Return the [x, y] coordinate for the center point of the cell that contains the specified text.  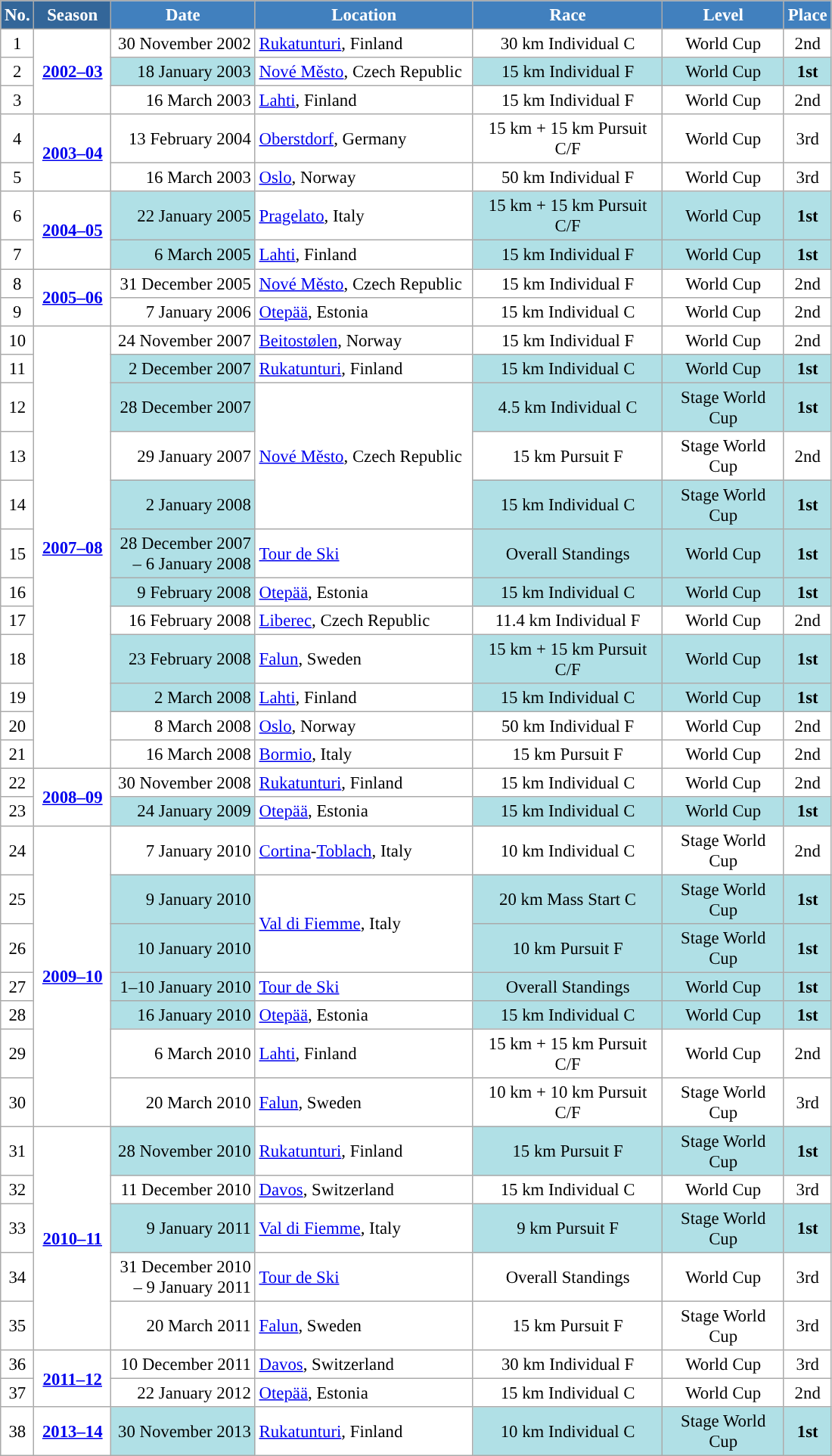
Liberec, Czech Republic [364, 621]
2 December 2007 [183, 368]
23 [17, 812]
16 March 2008 [183, 754]
2009–10 [73, 976]
7 January 2006 [183, 311]
11.4 km Individual F [567, 621]
30 [17, 1102]
31 [17, 1151]
Bormio, Italy [364, 754]
2011–12 [73, 1379]
24 [17, 850]
6 March 2010 [183, 1054]
11 [17, 368]
24 January 2009 [183, 812]
Season [73, 15]
10 km + 10 km Pursuit C/F [567, 1102]
2004–05 [73, 231]
28 November 2010 [183, 1151]
7 January 2010 [183, 850]
Location [364, 15]
4 [17, 139]
8 March 2008 [183, 726]
5 [17, 178]
18 January 2003 [183, 72]
28 December 2007 [183, 407]
10 km Individual C [567, 850]
10 km Pursuit F [567, 948]
27 [17, 987]
28 [17, 1015]
9 February 2008 [183, 592]
20 March 2011 [183, 1326]
35 [17, 1326]
14 [17, 505]
16 January 2010 [183, 1015]
22 January 2012 [183, 1393]
32 [17, 1190]
10 [17, 340]
2 [17, 72]
11 December 2010 [183, 1190]
37 [17, 1393]
8 [17, 283]
24 November 2007 [183, 340]
16 [17, 592]
3 [17, 101]
9 km Pursuit F [567, 1229]
29 January 2007 [183, 457]
Race [567, 15]
18 [17, 659]
10 January 2010 [183, 948]
30 November 2008 [183, 783]
No. [17, 15]
12 [17, 407]
4.5 km Individual C [567, 407]
Beitostølen, Norway [364, 340]
30 November 2002 [183, 44]
30 km Individual C [567, 44]
Oberstdorf, Germany [364, 139]
9 [17, 311]
34 [17, 1278]
2002–03 [73, 73]
7 [17, 255]
20 [17, 726]
16 February 2008 [183, 621]
28 December 2007 – 6 January 2008 [183, 553]
26 [17, 948]
Place [807, 15]
2 March 2008 [183, 698]
25 [17, 900]
Pragelato, Italy [364, 216]
15 [17, 553]
1–10 January 2010 [183, 987]
6 March 2005 [183, 255]
22 January 2005 [183, 216]
Date [183, 15]
2008–09 [73, 797]
Level [723, 15]
1 [17, 44]
2 January 2008 [183, 505]
13 [17, 457]
13 February 2004 [183, 139]
2007–08 [73, 547]
Cortina-Toblach, Italy [364, 850]
9 January 2011 [183, 1229]
2005–06 [73, 298]
22 [17, 783]
19 [17, 698]
20 March 2010 [183, 1102]
31 December 2005 [183, 283]
29 [17, 1054]
33 [17, 1229]
6 [17, 216]
2010–11 [73, 1238]
2003–04 [73, 153]
23 February 2008 [183, 659]
36 [17, 1365]
20 km Mass Start C [567, 900]
31 December 2010 – 9 January 2011 [183, 1278]
30 km Individual F [567, 1365]
9 January 2010 [183, 900]
21 [17, 754]
17 [17, 621]
10 December 2011 [183, 1365]
